Extract the (X, Y) coordinate from the center of the cell holding the provided text.  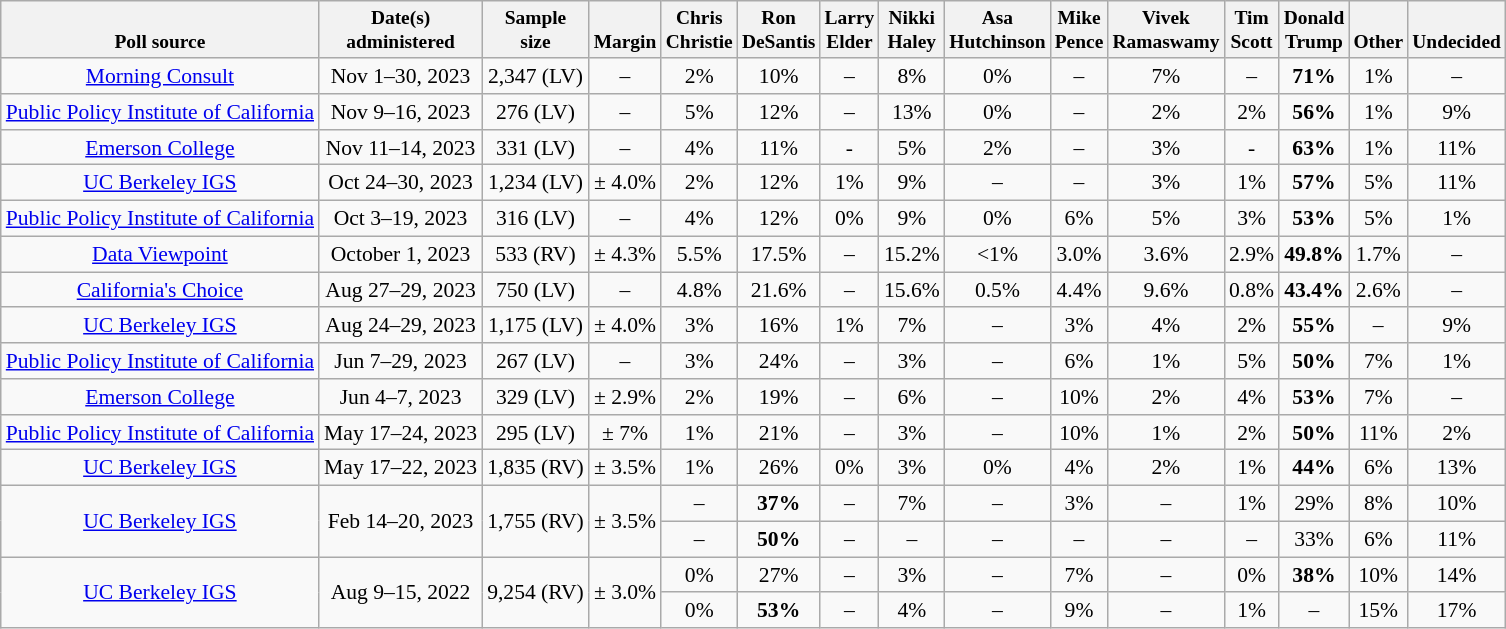
276 (LV) (536, 112)
56% (1314, 112)
43.4% (1314, 290)
295 (LV) (536, 433)
Other (1378, 30)
Samplesize (536, 30)
Poll source (160, 30)
California's Choice (160, 290)
TimScott (1252, 30)
331 (LV) (536, 148)
9.6% (1166, 290)
Feb 14–20, 2023 (400, 522)
1,175 (LV) (536, 326)
MikePence (1079, 30)
17.5% (778, 254)
± 3.0% (625, 592)
Margin (625, 30)
Data Viewpoint (160, 254)
5.5% (699, 254)
17% (1457, 611)
16% (778, 326)
LarryElder (850, 30)
49.8% (1314, 254)
RonDeSantis (778, 30)
4.4% (1079, 290)
May 17–22, 2023 (400, 468)
1,234 (LV) (536, 183)
3.6% (1166, 254)
21% (778, 433)
24% (778, 361)
533 (RV) (536, 254)
2,347 (LV) (536, 76)
21.6% (778, 290)
Aug 27–29, 2023 (400, 290)
4.8% (699, 290)
VivekRamaswamy (1166, 30)
316 (LV) (536, 219)
0.5% (998, 290)
267 (LV) (536, 361)
October 1, 2023 (400, 254)
Aug 24–29, 2023 (400, 326)
71% (1314, 76)
2.6% (1378, 290)
14% (1457, 575)
May 17–24, 2023 (400, 433)
1,835 (RV) (536, 468)
0.8% (1252, 290)
Undecided (1457, 30)
1,755 (RV) (536, 522)
Aug 9–15, 2022 (400, 592)
Jun 7–29, 2023 (400, 361)
44% (1314, 468)
Nov 1–30, 2023 (400, 76)
26% (778, 468)
2.9% (1252, 254)
1.7% (1378, 254)
Morning Consult (160, 76)
NikkiHaley (912, 30)
63% (1314, 148)
± 4.3% (625, 254)
15.6% (912, 290)
27% (778, 575)
± 7% (625, 433)
33% (1314, 540)
37% (778, 504)
3.0% (1079, 254)
Oct 3–19, 2023 (400, 219)
± 2.9% (625, 397)
19% (778, 397)
Oct 24–30, 2023 (400, 183)
57% (1314, 183)
29% (1314, 504)
AsaHutchinson (998, 30)
Nov 11–14, 2023 (400, 148)
Date(s)administered (400, 30)
Jun 4–7, 2023 (400, 397)
750 (LV) (536, 290)
Nov 9–16, 2023 (400, 112)
15% (1378, 611)
55% (1314, 326)
329 (LV) (536, 397)
38% (1314, 575)
<1% (998, 254)
9,254 (RV) (536, 592)
15.2% (912, 254)
ChrisChristie (699, 30)
DonaldTrump (1314, 30)
